Locate the cell with the specified text and output its [X, Y] center coordinate. 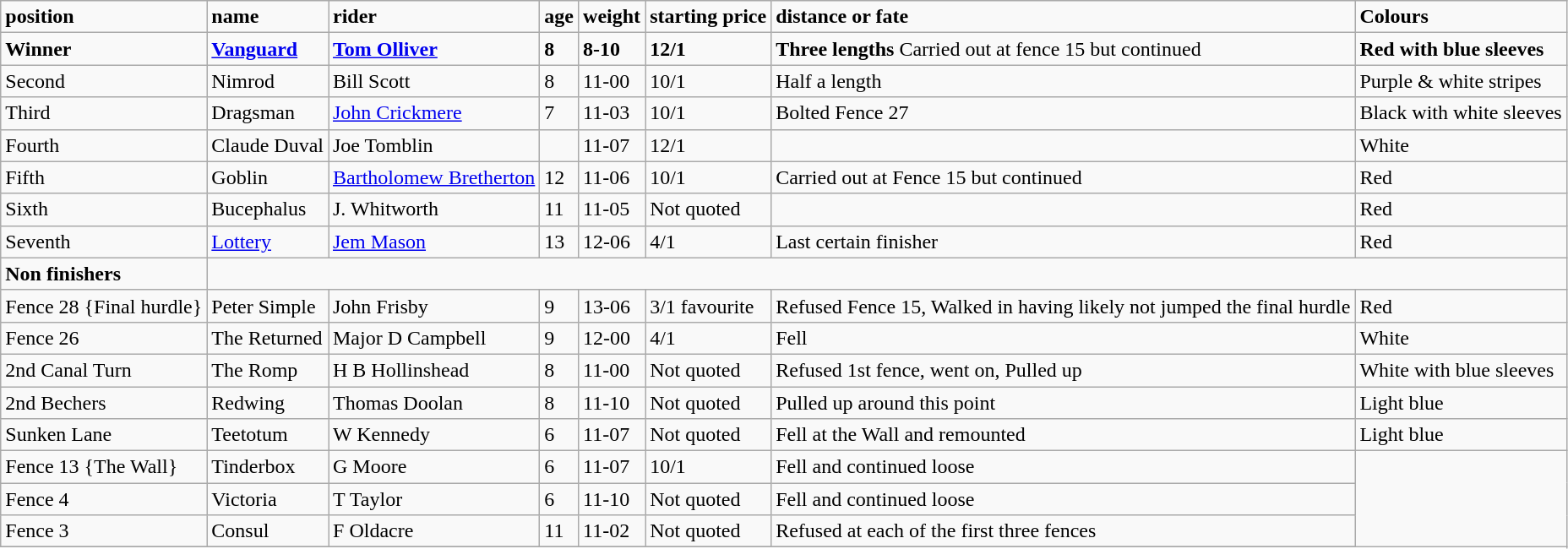
John Crickmere [433, 113]
Claude Duval [268, 145]
Joe Tomblin [433, 145]
Fourth [104, 145]
Fell at the Wall and remounted [1063, 435]
weight [612, 17]
11-06 [612, 177]
Consul [268, 531]
age [559, 17]
Fence 13 {The Wall} [104, 467]
Bartholomew Bretherton [433, 177]
G Moore [433, 467]
Half a length [1063, 81]
name [268, 17]
Second [104, 81]
Refused 1st fence, went on, Pulled up [1063, 370]
3/1 favourite [708, 306]
Fence 26 [104, 338]
13-06 [612, 306]
Major D Campbell [433, 338]
rider [433, 17]
Refused Fence 15, Walked in having likely not jumped the final hurdle [1063, 306]
12-06 [612, 242]
Fence 3 [104, 531]
Winner [104, 49]
Fence 4 [104, 499]
Fell [1063, 338]
8-10 [612, 49]
Dragsman [268, 113]
Purple & white stripes [1461, 81]
11-02 [612, 531]
H B Hollinshead [433, 370]
Third [104, 113]
11-03 [612, 113]
Goblin [268, 177]
Redwing [268, 403]
W Kennedy [433, 435]
Fifth [104, 177]
The Romp [268, 370]
13 [559, 242]
Non finishers [104, 274]
Colours [1461, 17]
White with blue sleeves [1461, 370]
Pulled up around this point [1063, 403]
Vanguard [268, 49]
11-05 [612, 209]
Refused at each of the first three fences [1063, 531]
7 [559, 113]
starting price [708, 17]
Red with blue sleeves [1461, 49]
Black with white sleeves [1461, 113]
The Returned [268, 338]
position [104, 17]
T Taylor [433, 499]
Tom Olliver [433, 49]
Last certain finisher [1063, 242]
Bucephalus [268, 209]
Lottery [268, 242]
Thomas Doolan [433, 403]
Jem Mason [433, 242]
Peter Simple [268, 306]
F Oldacre [433, 531]
Sixth [104, 209]
J. Whitworth [433, 209]
John Frisby [433, 306]
distance or fate [1063, 17]
Bill Scott [433, 81]
Three lengths Carried out at fence 15 but continued [1063, 49]
Sunken Lane [104, 435]
2nd Canal Turn [104, 370]
12-00 [612, 338]
Victoria [268, 499]
Tinderbox [268, 467]
Seventh [104, 242]
Bolted Fence 27 [1063, 113]
Carried out at Fence 15 but continued [1063, 177]
12 [559, 177]
Teetotum [268, 435]
2nd Bechers [104, 403]
Fence 28 {Final hurdle} [104, 306]
Nimrod [268, 81]
